Scan for the cell matching the given text and deliver its (X, Y) coordinate at center. 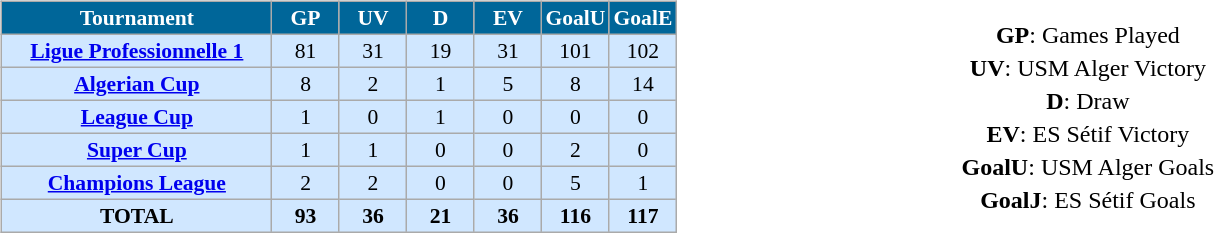
Ligue Professionnelle 1 (137, 50)
21 (440, 216)
14 (642, 84)
Champions League (137, 182)
League Cup (137, 116)
D (440, 18)
116 (576, 216)
101 (576, 50)
81 (306, 50)
GoalE (642, 18)
Algerian Cup (137, 84)
19 (440, 50)
102 (642, 50)
GP (306, 18)
EV (508, 18)
UV (372, 18)
TOTAL (137, 216)
Super Cup (137, 150)
93 (306, 216)
GoalU (576, 18)
Tournament (137, 18)
117 (642, 216)
